Return (X, Y) of the center of cell containing provided text 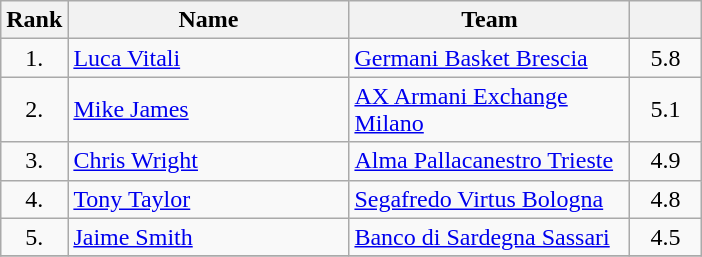
4.9 (666, 161)
3. (34, 161)
4.5 (666, 237)
4. (34, 199)
Name (208, 20)
5.1 (666, 110)
4.8 (666, 199)
Jaime Smith (208, 237)
Mike James (208, 110)
Luca Vitali (208, 58)
2. (34, 110)
5. (34, 237)
5.8 (666, 58)
Banco di Sardegna Sassari (490, 237)
Team (490, 20)
AX Armani Exchange Milano (490, 110)
1. (34, 58)
Rank (34, 20)
Germani Basket Brescia (490, 58)
Chris Wright (208, 161)
Tony Taylor (208, 199)
Alma Pallacanestro Trieste (490, 161)
Segafredo Virtus Bologna (490, 199)
